Pinpoint the cell where the given text exists, returning its [x, y] midpoint coordinate. 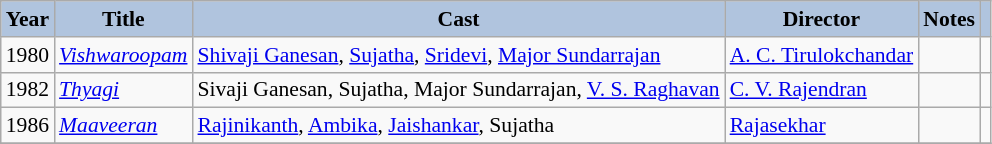
Director [822, 19]
Sivaji Ganesan, Sujatha, Major Sundarrajan, V. S. Raghavan [459, 90]
1986 [28, 126]
Rajinikanth, Ambika, Jaishankar, Sujatha [459, 126]
1982 [28, 90]
Maaveeran [123, 126]
A. C. Tirulokchandar [822, 55]
Shivaji Ganesan, Sujatha, Sridevi, Major Sundarrajan [459, 55]
Rajasekhar [822, 126]
1980 [28, 55]
Year [28, 19]
C. V. Rajendran [822, 90]
Notes [949, 19]
Vishwaroopam [123, 55]
Thyagi [123, 90]
Cast [459, 19]
Title [123, 19]
